Provide the [x, y] coordinate of the cell's center where the given text is located.  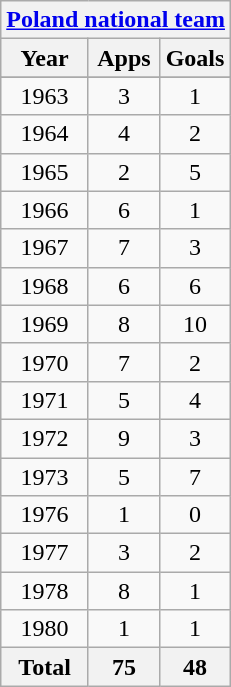
Total [45, 667]
1973 [45, 477]
48 [194, 667]
1966 [45, 210]
1977 [45, 553]
1967 [45, 248]
1970 [45, 362]
1978 [45, 591]
Year [45, 58]
1980 [45, 629]
10 [194, 324]
1965 [45, 172]
1968 [45, 286]
Poland national team [116, 20]
0 [194, 515]
1972 [45, 438]
1963 [45, 96]
1976 [45, 515]
Goals [194, 58]
Apps [124, 58]
75 [124, 667]
9 [124, 438]
1969 [45, 324]
1964 [45, 134]
1971 [45, 400]
